Locate the cell with the specified text and output its [X, Y] center coordinate. 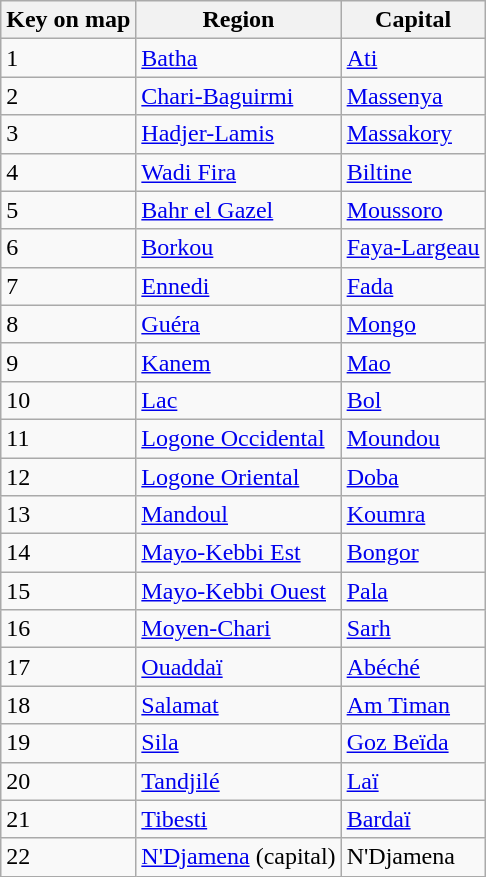
8 [68, 324]
N'Djamena (capital) [238, 857]
21 [68, 819]
Salamat [238, 705]
Moundou [413, 438]
N'Djamena [413, 857]
Faya-Largeau [413, 248]
Sarh [413, 629]
Region [238, 20]
Ennedi [238, 286]
Lac [238, 400]
Bahr el Gazel [238, 210]
14 [68, 553]
Am Timan [413, 705]
9 [68, 362]
Logone Occidental [238, 438]
Batha [238, 58]
Massakory [413, 134]
17 [68, 667]
Hadjer-Lamis [238, 134]
Goz Beïda [413, 743]
2 [68, 96]
1 [68, 58]
Chari-Baguirmi [238, 96]
18 [68, 705]
22 [68, 857]
Laï [413, 781]
Abéché [413, 667]
Bardaï [413, 819]
Kanem [238, 362]
Koumra [413, 515]
4 [68, 172]
10 [68, 400]
Borkou [238, 248]
Biltine [413, 172]
13 [68, 515]
Mao [413, 362]
Massenya [413, 96]
Doba [413, 477]
Key on map [68, 20]
Logone Oriental [238, 477]
Guéra [238, 324]
Fada [413, 286]
19 [68, 743]
Mongo [413, 324]
15 [68, 591]
Sila [238, 743]
Bongor [413, 553]
Ouaddaï [238, 667]
Mandoul [238, 515]
5 [68, 210]
16 [68, 629]
Mayo-Kebbi Est [238, 553]
20 [68, 781]
Tandjilé [238, 781]
12 [68, 477]
3 [68, 134]
11 [68, 438]
Bol [413, 400]
Moyen-Chari [238, 629]
Moussoro [413, 210]
Ati [413, 58]
Mayo-Kebbi Ouest [238, 591]
6 [68, 248]
Tibesti [238, 819]
Capital [413, 20]
Wadi Fira [238, 172]
7 [68, 286]
Pala [413, 591]
